Identify which cell holds the provided text, then report its (x, y) central coordinate. 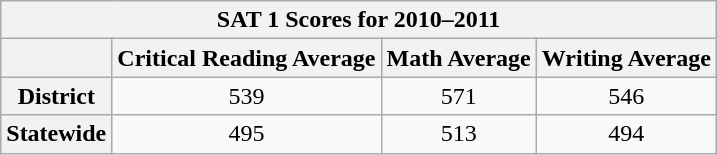
495 (246, 134)
539 (246, 96)
494 (626, 134)
SAT 1 Scores for 2010–2011 (359, 20)
546 (626, 96)
Critical Reading Average (246, 58)
571 (458, 96)
Writing Average (626, 58)
District (56, 96)
Math Average (458, 58)
513 (458, 134)
Statewide (56, 134)
